Determine the [X, Y] coordinate at the center of the cell enclosing the given text.  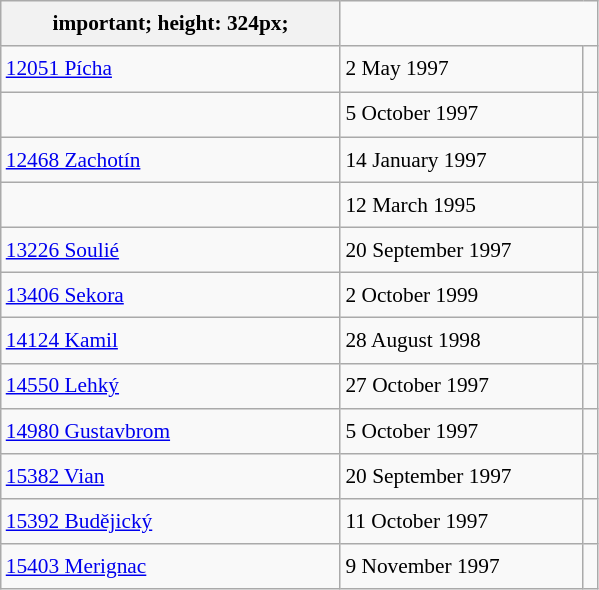
14 January 1997 [462, 160]
12 March 1995 [462, 204]
important; height: 324px; [171, 24]
15403 Merignac [171, 566]
2 October 1999 [462, 296]
14550 Lehký [171, 386]
13226 Soulié [171, 250]
13406 Sekora [171, 296]
28 August 1998 [462, 340]
11 October 1997 [462, 522]
9 November 1997 [462, 566]
27 October 1997 [462, 386]
2 May 1997 [462, 68]
15392 Budějický [171, 522]
14124 Kamil [171, 340]
12468 Zachotín [171, 160]
15382 Vian [171, 476]
12051 Pícha [171, 68]
14980 Gustavbrom [171, 430]
